Return the [X, Y] coordinate for the center point of the cell that contains the specified text.  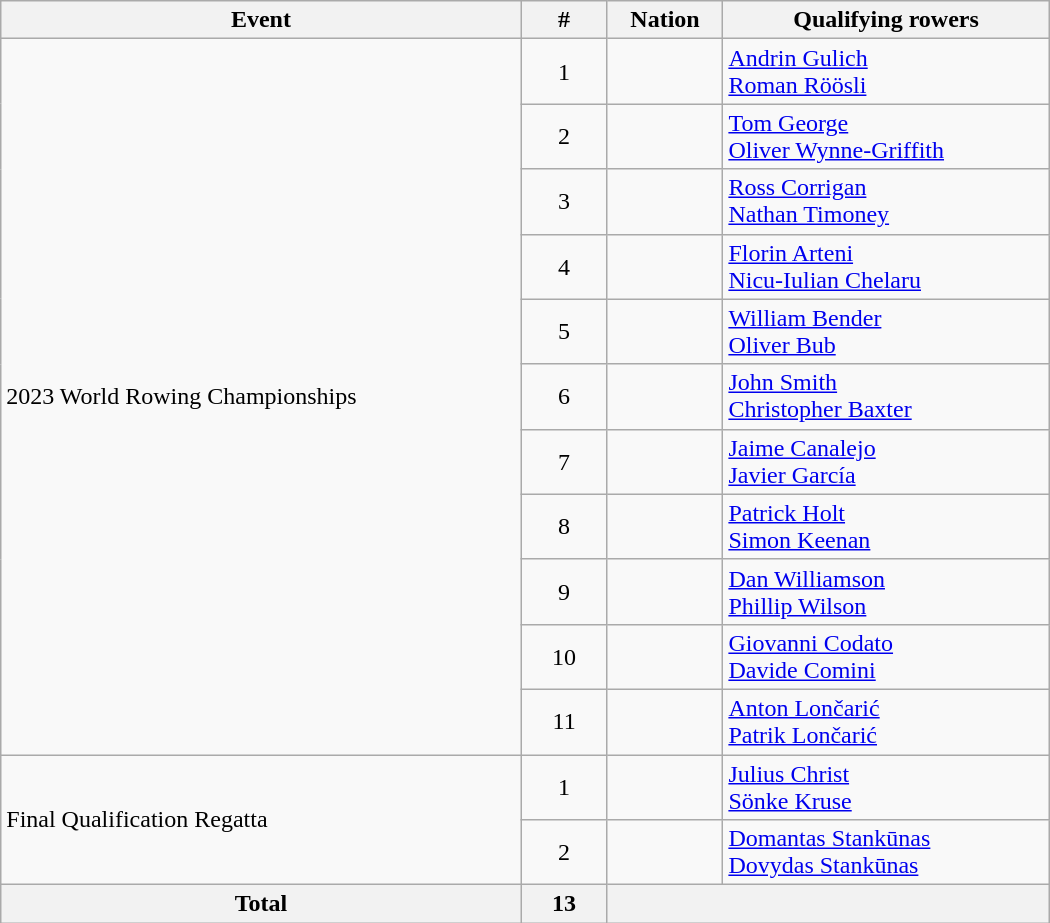
John SmithChristopher Baxter [886, 396]
10 [564, 656]
Jaime CanalejoJavier García [886, 462]
Total [261, 904]
11 [564, 722]
Ross CorriganNathan Timoney [886, 202]
Qualifying rowers [886, 20]
Dan WilliamsonPhillip Wilson [886, 592]
# [564, 20]
3 [564, 202]
8 [564, 526]
13 [564, 904]
9 [564, 592]
Florin ArteniNicu-Iulian Chelaru [886, 266]
6 [564, 396]
2023 World Rowing Championships [261, 397]
5 [564, 332]
Domantas StankūnasDovydas Stankūnas [886, 852]
4 [564, 266]
Giovanni CodatoDavide Comini [886, 656]
Final Qualification Regatta [261, 819]
Tom GeorgeOliver Wynne-Griffith [886, 136]
7 [564, 462]
Event [261, 20]
Anton LončarićPatrik Lončarić [886, 722]
Patrick HoltSimon Keenan [886, 526]
William BenderOliver Bub [886, 332]
Andrin GulichRoman Röösli [886, 72]
Nation [665, 20]
Julius ChristSönke Kruse [886, 786]
